Return the [x, y] coordinate for the center point of the cell that contains the specified text.  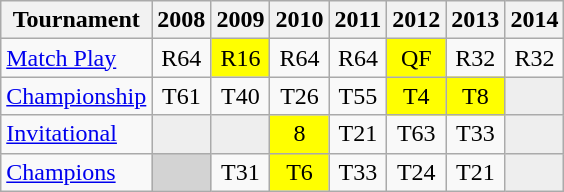
2008 [182, 20]
2014 [534, 20]
2009 [240, 20]
2010 [300, 20]
T4 [416, 96]
2011 [358, 20]
Match Play [76, 58]
T8 [476, 96]
Championship [76, 96]
T24 [416, 172]
QF [416, 58]
2012 [416, 20]
T55 [358, 96]
8 [300, 134]
Invitational [76, 134]
T61 [182, 96]
Tournament [76, 20]
2013 [476, 20]
R16 [240, 58]
Champions [76, 172]
T26 [300, 96]
T63 [416, 134]
T6 [300, 172]
T31 [240, 172]
T40 [240, 96]
